Identify which cell holds the provided text, then report its (x, y) central coordinate. 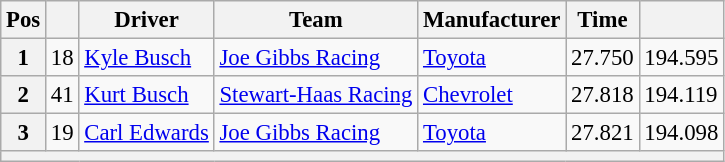
Pos (24, 20)
27.821 (602, 133)
Chevrolet (492, 95)
194.595 (682, 58)
Kyle Busch (146, 58)
41 (62, 95)
2 (24, 95)
Time (602, 20)
194.098 (682, 133)
Driver (146, 20)
Carl Edwards (146, 133)
Kurt Busch (146, 95)
Manufacturer (492, 20)
1 (24, 58)
27.818 (602, 95)
18 (62, 58)
Stewart-Haas Racing (316, 95)
3 (24, 133)
Team (316, 20)
27.750 (602, 58)
194.119 (682, 95)
19 (62, 133)
